Scan for the cell matching the given text and deliver its (x, y) coordinate at center. 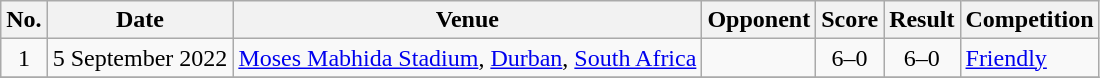
Friendly (1030, 58)
5 September 2022 (140, 58)
1 (24, 58)
Result (922, 20)
Moses Mabhida Stadium, Durban, South Africa (468, 58)
Venue (468, 20)
Score (850, 20)
Date (140, 20)
Competition (1030, 20)
Opponent (759, 20)
No. (24, 20)
